Pinpoint the cell where the given text exists, returning its [X, Y] midpoint coordinate. 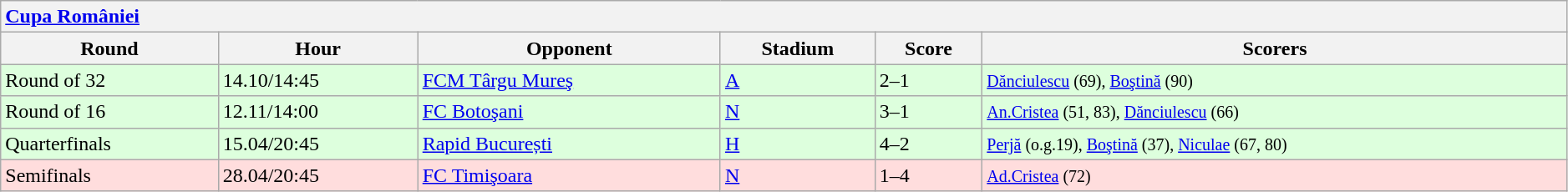
FC Botoşani [569, 112]
Hour [317, 48]
Round of 16 [109, 112]
1–4 [929, 175]
H [797, 144]
Quarterfinals [109, 144]
Score [929, 48]
Dănciulescu (69), Boştină (90) [1275, 80]
15.04/20:45 [317, 144]
Semifinals [109, 175]
3–1 [929, 112]
FC Timişoara [569, 175]
FCM Târgu Mureş [569, 80]
2–1 [929, 80]
Stadium [797, 48]
Opponent [569, 48]
Round of 32 [109, 80]
Perjă (o.g.19), Boştină (37), Niculae (67, 80) [1275, 144]
An.Cristea (51, 83), Dănciulescu (66) [1275, 112]
Rapid București [569, 144]
Cupa României [784, 17]
12.11/14:00 [317, 112]
4–2 [929, 144]
14.10/14:45 [317, 80]
Scorers [1275, 48]
A [797, 80]
28.04/20:45 [317, 175]
Ad.Cristea (72) [1275, 175]
Round [109, 48]
